Detect which cell encompasses the target text, then output its [X, Y] center coordinate. 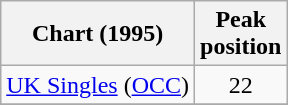
Chart (1995) [98, 34]
22 [241, 85]
Peakposition [241, 34]
UK Singles (OCC) [98, 85]
